Find where the given text appears and provide that cell's center as [x, y] coordinate. 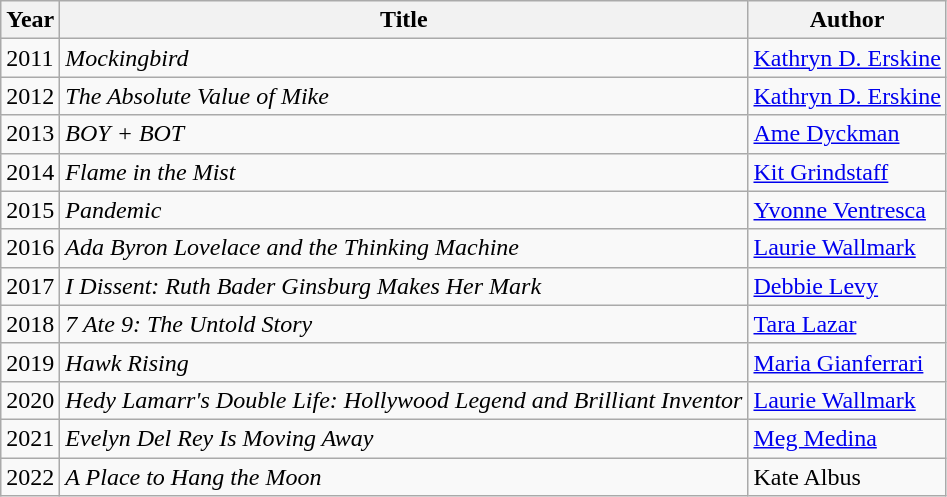
2014 [30, 172]
2015 [30, 210]
Kate Albus [847, 477]
2017 [30, 286]
Flame in the Mist [404, 172]
I Dissent: Ruth Bader Ginsburg Makes Her Mark [404, 286]
Evelyn Del Rey Is Moving Away [404, 438]
2018 [30, 324]
Author [847, 20]
7 Ate 9: The Untold Story [404, 324]
Title [404, 20]
Tara Lazar [847, 324]
Meg Medina [847, 438]
BOY + BOT [404, 134]
Hawk Rising [404, 362]
The Absolute Value of Mike [404, 96]
Kit Grindstaff [847, 172]
2019 [30, 362]
2016 [30, 248]
Year [30, 20]
A Place to Hang the Moon [404, 477]
Mockingbird [404, 58]
Maria Gianferrari [847, 362]
2022 [30, 477]
Ada Byron Lovelace and the Thinking Machine [404, 248]
2021 [30, 438]
2012 [30, 96]
Pandemic [404, 210]
2020 [30, 400]
2013 [30, 134]
2011 [30, 58]
Yvonne Ventresca [847, 210]
Ame Dyckman [847, 134]
Hedy Lamarr's Double Life: Hollywood Legend and Brilliant Inventor [404, 400]
Debbie Levy [847, 286]
